For the text-containing cell, return its midpoint in [x, y] coordinate format. 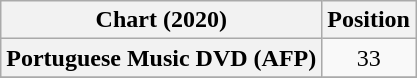
Portuguese Music DVD (AFP) [162, 58]
33 [369, 58]
Chart (2020) [162, 20]
Position [369, 20]
